Capture the cell that displays the provided text and extract its (x, y) central coordinate. 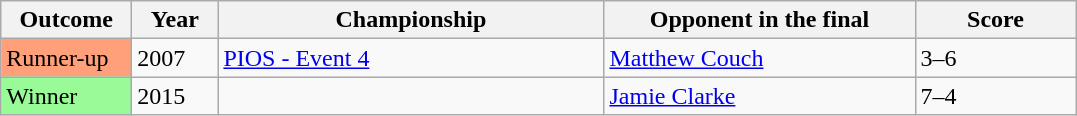
Winner (66, 96)
Championship (411, 20)
2007 (175, 58)
2015 (175, 96)
Score (996, 20)
Jamie Clarke (760, 96)
Year (175, 20)
Outcome (66, 20)
Runner-up (66, 58)
Opponent in the final (760, 20)
Matthew Couch (760, 58)
3–6 (996, 58)
PIOS - Event 4 (411, 58)
7–4 (996, 96)
